Extract the [x, y] coordinate from the center of the cell holding the provided text.  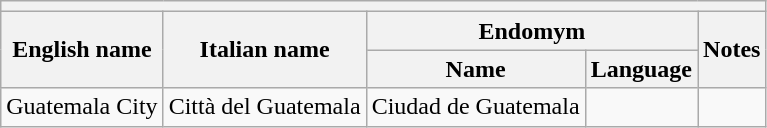
Ciudad de Guatemala [476, 107]
Language [641, 69]
Name [476, 69]
English name [82, 50]
Endomym [532, 31]
Notes [732, 50]
Città del Guatemala [264, 107]
Italian name [264, 50]
Guatemala City [82, 107]
